Determine the [x, y] coordinate at the center of the cell enclosing the given text.  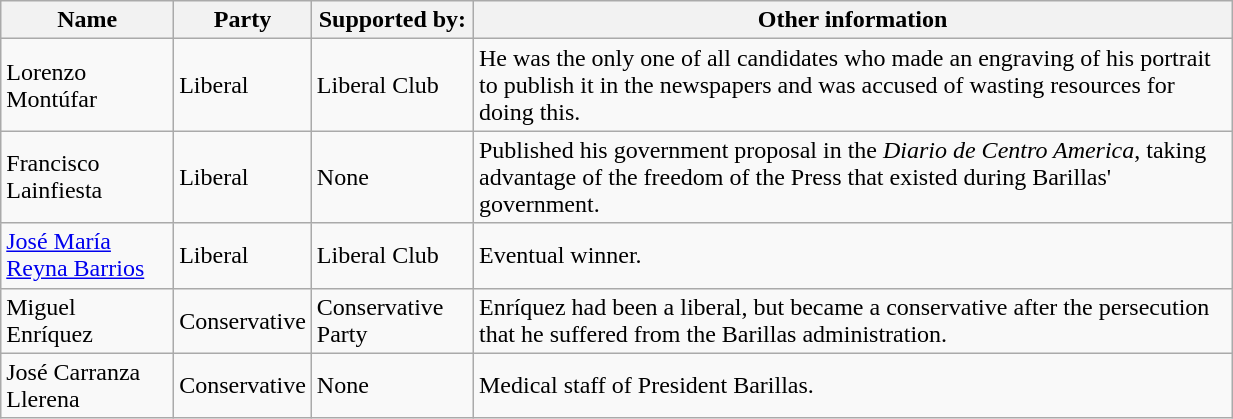
Conservative Party [392, 320]
Eventual winner. [852, 256]
Miguel Enríquez [88, 320]
Name [88, 20]
Enríquez had been a liberal, but became a conservative after the persecution that he suffered from the Barillas administration. [852, 320]
Other information [852, 20]
Lorenzo Montúfar [88, 85]
José Carranza Llerena [88, 386]
Party [243, 20]
José María Reyna Barrios [88, 256]
Francisco Lainfiesta [88, 177]
Medical staff of President Barillas. [852, 386]
Supported by: [392, 20]
